Extract the (x, y) coordinate from the center of the cell holding the provided text.  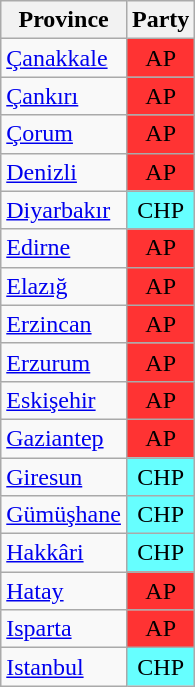
Gaziantep (64, 438)
Çanakkale (64, 58)
Hatay (64, 591)
Çankırı (64, 96)
Gümüşhane (64, 515)
Denizli (64, 172)
Party (160, 20)
Diyarbakır (64, 210)
Çorum (64, 134)
Giresun (64, 477)
Edirne (64, 248)
Erzurum (64, 362)
Eskişehir (64, 400)
Hakkâri (64, 553)
Istanbul (64, 667)
Province (64, 20)
Erzincan (64, 324)
Elazığ (64, 286)
Isparta (64, 629)
